Provide the [X, Y] coordinate of the cell's center where the given text is located.  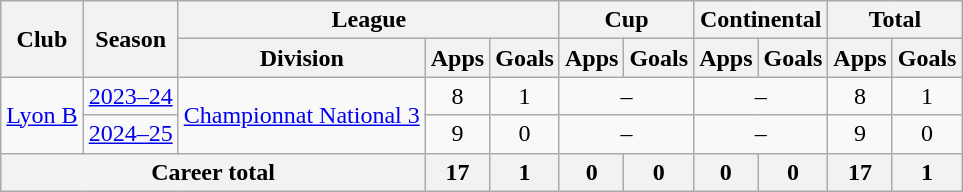
Continental [761, 20]
Career total [213, 172]
2024–25 [130, 134]
Cup [626, 20]
Lyon B [42, 115]
Division [302, 58]
Club [42, 39]
Season [130, 39]
Total [895, 20]
League [368, 20]
2023–24 [130, 96]
Championnat National 3 [302, 115]
